Detect which cell encompasses the target text, then output its [X, Y] center coordinate. 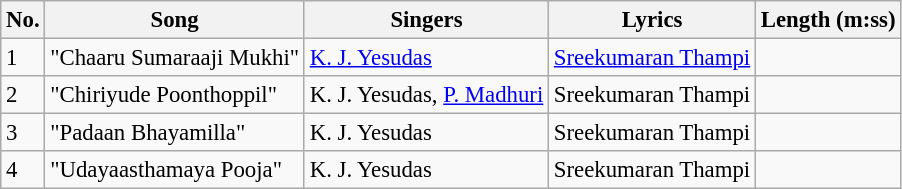
"Chaaru Sumaraaji Mukhi" [175, 58]
3 [23, 133]
1 [23, 58]
"Chiriyude Poonthoppil" [175, 95]
Length (m:ss) [828, 20]
"Udayaasthamaya Pooja" [175, 170]
Singers [426, 20]
4 [23, 170]
2 [23, 95]
"Padaan Bhayamilla" [175, 133]
Song [175, 20]
Lyrics [652, 20]
No. [23, 20]
K. J. Yesudas, P. Madhuri [426, 95]
